For the text-containing cell, return its midpoint in (x, y) coordinate format. 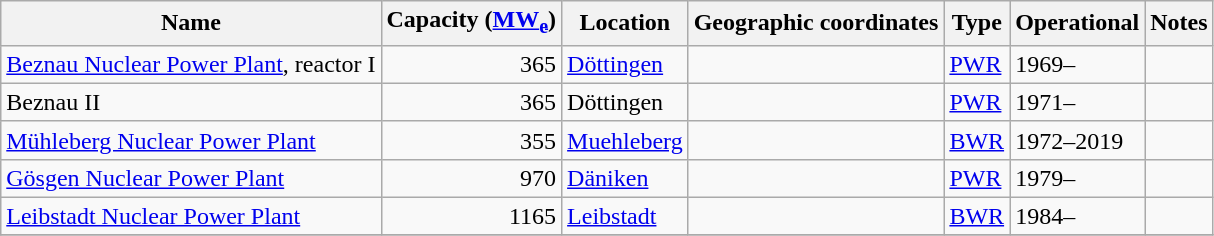
Geographic coordinates (816, 23)
Mühleberg Nuclear Power Plant (191, 140)
Beznau Nuclear Power Plant, reactor I (191, 64)
1969– (1078, 64)
Name (191, 23)
1972–2019 (1078, 140)
Leibstadt Nuclear Power Plant (191, 216)
Beznau II (191, 102)
970 (472, 178)
Location (626, 23)
1984– (1078, 216)
Leibstadt (626, 216)
1979– (1078, 178)
Muehleberg (626, 140)
355 (472, 140)
Capacity (MWe) (472, 23)
Type (977, 23)
Operational (1078, 23)
Däniken (626, 178)
Gösgen Nuclear Power Plant (191, 178)
Notes (1179, 23)
1971– (1078, 102)
1165 (472, 216)
